Output the (X, Y) coordinate of the center of the cell containing the given text.  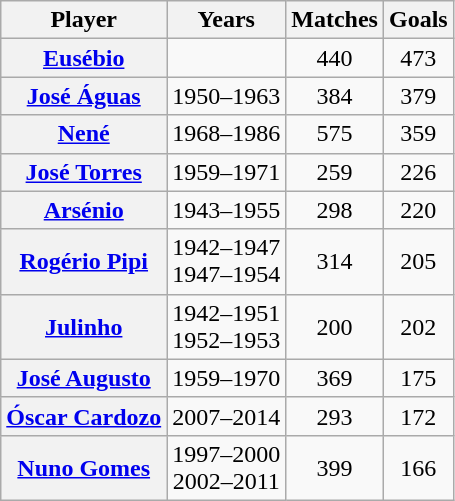
Goals (418, 20)
José Augusto (84, 378)
Arsénio (84, 210)
200 (335, 326)
1997–20002002–2011 (226, 468)
Óscar Cardozo (84, 416)
1942–19511952–1953 (226, 326)
1959–1970 (226, 378)
José Torres (84, 172)
359 (418, 134)
369 (335, 378)
399 (335, 468)
575 (335, 134)
259 (335, 172)
José Águas (84, 96)
Player (84, 20)
1950–1963 (226, 96)
1943–1955 (226, 210)
220 (418, 210)
166 (418, 468)
Matches (335, 20)
384 (335, 96)
314 (335, 262)
1959–1971 (226, 172)
Julinho (84, 326)
2007–2014 (226, 416)
1968–1986 (226, 134)
440 (335, 58)
379 (418, 96)
172 (418, 416)
1942–19471947–1954 (226, 262)
Years (226, 20)
175 (418, 378)
202 (418, 326)
298 (335, 210)
Rogério Pipi (84, 262)
205 (418, 262)
473 (418, 58)
Eusébio (84, 58)
Nuno Gomes (84, 468)
Nené (84, 134)
293 (335, 416)
226 (418, 172)
